Locate the cell with the specified text and output its (X, Y) center coordinate. 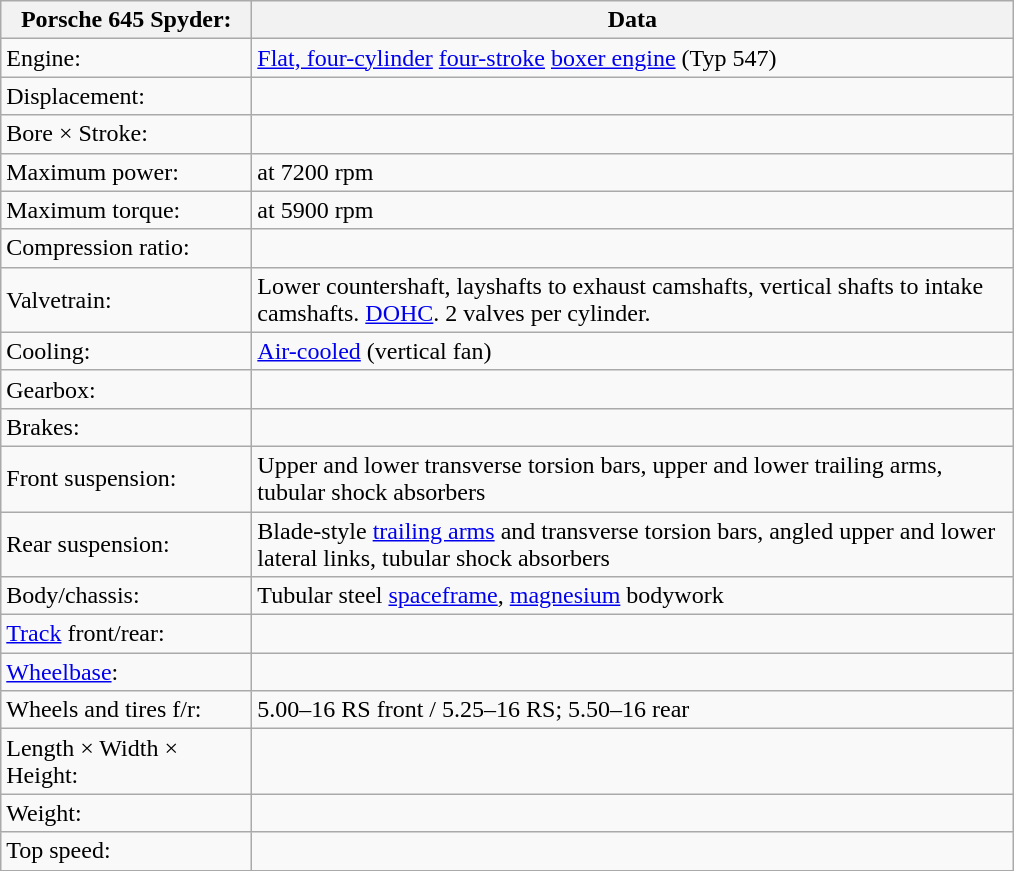
Body/chassis: (126, 596)
Compression ratio: (126, 248)
at 5900 rpm (632, 210)
Lower countershaft, layshafts to exhaust camshafts, vertical shafts to intake camshafts. DOHC. 2 valves per cylinder. (632, 300)
Bore × Stroke: (126, 134)
Displacement: (126, 96)
Data (632, 20)
Valvetrain: (126, 300)
Gearbox: (126, 389)
Engine: (126, 58)
Wheelbase: (126, 672)
Top speed: (126, 851)
Track front/rear: (126, 634)
Cooling: (126, 351)
Front suspension: (126, 478)
Blade-style trailing arms and transverse torsion bars, angled upper and lower lateral links, tubular shock absorbers (632, 544)
Air-cooled (vertical fan) (632, 351)
Maximum power: (126, 172)
5.00–16 RS front / 5.25–16 RS; 5.50–16 rear (632, 710)
at 7200 rpm (632, 172)
Porsche 645 Spyder: (126, 20)
Flat, four-cylinder four-stroke boxer engine (Typ 547) (632, 58)
Maximum torque: (126, 210)
Wheels and tires f/r: (126, 710)
Tubular steel spaceframe, magnesium bodywork (632, 596)
Length × Width × Height: (126, 762)
Upper and lower transverse torsion bars, upper and lower trailing arms, tubular shock absorbers (632, 478)
Rear suspension: (126, 544)
Brakes: (126, 427)
Weight: (126, 813)
